Scan for the cell matching the given text and deliver its [X, Y] coordinate at center. 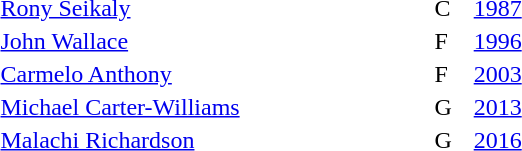
G [451, 107]
